Determine the (X, Y) coordinate at the center of the cell enclosing the given text.  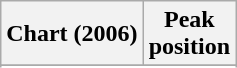
Chart (2006) (72, 34)
Peakposition (189, 34)
